Capture the cell that displays the provided text and extract its [X, Y] central coordinate. 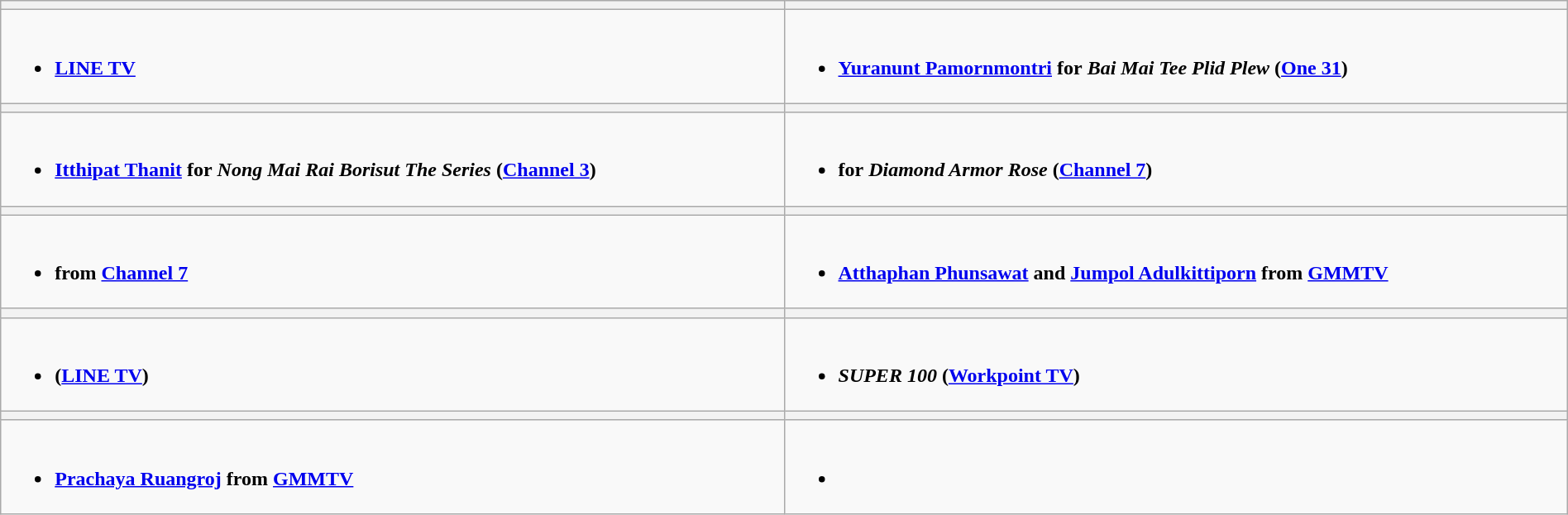
LINE TV [392, 56]
SUPER 100 (Workpoint TV) [1176, 364]
from Channel 7 [392, 261]
Prachaya Ruangroj from GMMTV [392, 466]
Yuranunt Pamornmontri for Bai Mai Tee Plid Plew (One 31) [1176, 56]
Atthaphan Phunsawat and Jumpol Adulkittiporn from GMMTV [1176, 261]
(LINE TV) [392, 364]
for Diamond Armor Rose (Channel 7) [1176, 159]
Itthipat Thanit for Nong Mai Rai Borisut The Series (Channel 3) [392, 159]
